Locate the cell with the specified text and output its [X, Y] center coordinate. 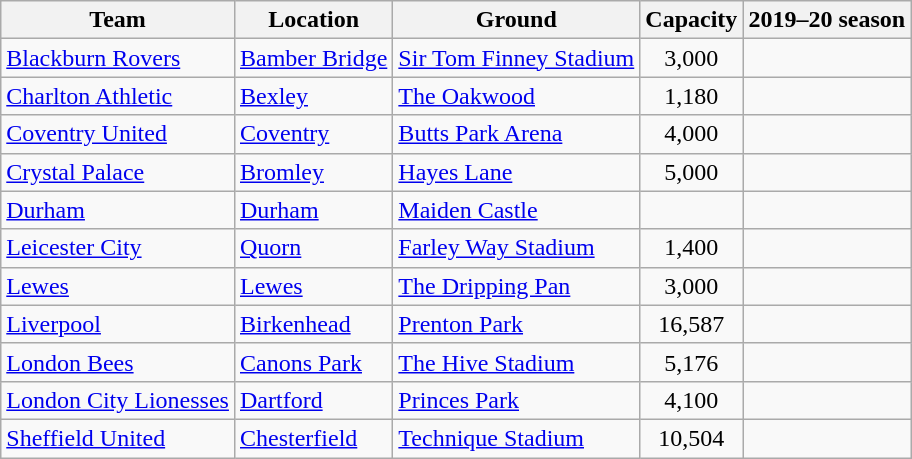
Bamber Bridge [313, 58]
Location [313, 20]
5,176 [692, 362]
Coventry [313, 134]
Crystal Palace [118, 172]
Blackburn Rovers [118, 58]
London Bees [118, 362]
Hayes Lane [516, 172]
Sir Tom Finney Stadium [516, 58]
4,000 [692, 134]
The Hive Stadium [516, 362]
Liverpool [118, 324]
Coventry United [118, 134]
Bromley [313, 172]
16,587 [692, 324]
2019–20 season [827, 20]
Farley Way Stadium [516, 248]
Technique Stadium [516, 438]
Birkenhead [313, 324]
Ground [516, 20]
4,100 [692, 400]
Bexley [313, 96]
1,400 [692, 248]
The Oakwood [516, 96]
Leicester City [118, 248]
The Dripping Pan [516, 286]
Chesterfield [313, 438]
Maiden Castle [516, 210]
London City Lionesses [118, 400]
Dartford [313, 400]
5,000 [692, 172]
Sheffield United [118, 438]
Capacity [692, 20]
Team [118, 20]
Charlton Athletic [118, 96]
Canons Park [313, 362]
Butts Park Arena [516, 134]
1,180 [692, 96]
10,504 [692, 438]
Prenton Park [516, 324]
Princes Park [516, 400]
Quorn [313, 248]
